Pinpoint the cell where the given text exists, returning its [X, Y] midpoint coordinate. 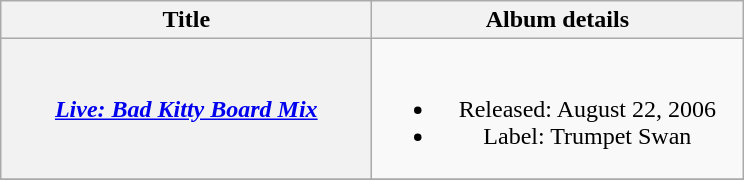
Live: Bad Kitty Board Mix [186, 109]
Released: August 22, 2006Label: Trumpet Swan [558, 109]
Title [186, 20]
Album details [558, 20]
